Output the [X, Y] coordinate of the center of the cell containing the given text.  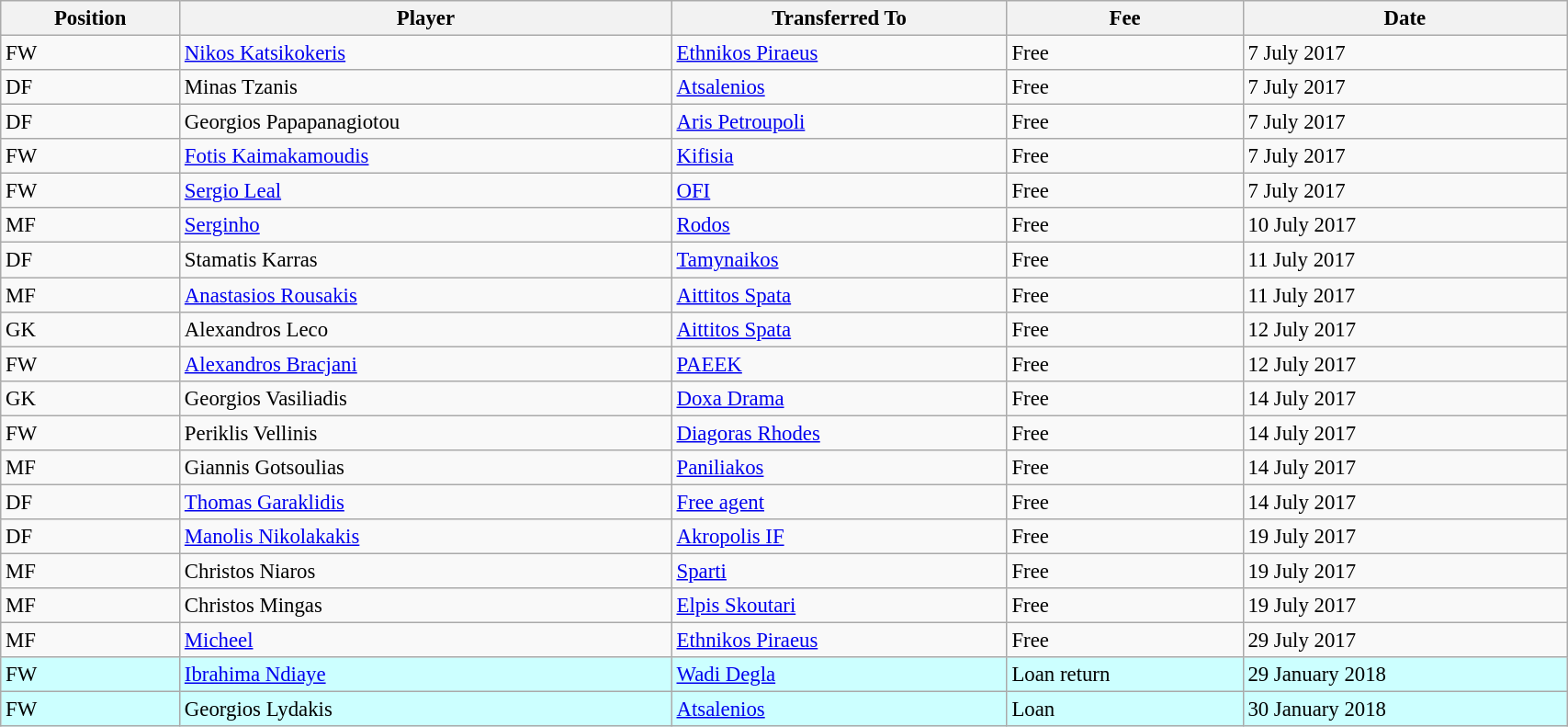
Fotis Kaimakamoudis [426, 156]
Periklis Vellinis [426, 433]
10 July 2017 [1405, 225]
OFI [840, 191]
Loan return [1124, 675]
Ibrahima Ndiaye [426, 675]
Serginho [426, 225]
Diagoras Rhodes [840, 433]
Position [90, 18]
Akropolis IF [840, 537]
29 July 2017 [1405, 641]
Georgios Lydakis [426, 710]
Nikos Katsikokeris [426, 53]
30 January 2018 [1405, 710]
Anastasios Rousakis [426, 295]
Minas Tzanis [426, 87]
Stamatis Karras [426, 260]
Transferred To [840, 18]
Aris Petroupoli [840, 122]
Date [1405, 18]
Giannis Gotsoulias [426, 468]
Kifisia [840, 156]
Doxa Drama [840, 398]
Georgios Vasiliadis [426, 398]
Paniliakos [840, 468]
Tamynaikos [840, 260]
Manolis Nikolakakis [426, 537]
Sparti [840, 571]
Wadi Degla [840, 675]
Christos Niaros [426, 571]
Christos Mingas [426, 606]
Loan [1124, 710]
Free agent [840, 502]
Player [426, 18]
29 January 2018 [1405, 675]
PAEEK [840, 364]
Alexandros Leco [426, 329]
Alexandros Bracjani [426, 364]
Thomas Garaklidis [426, 502]
Micheel [426, 641]
Sergio Leal [426, 191]
Rodos [840, 225]
Elpis Skoutari [840, 606]
Georgios Papapanagiotou [426, 122]
Fee [1124, 18]
